Return the (x, y) coordinate for the center point of the cell that contains the specified text.  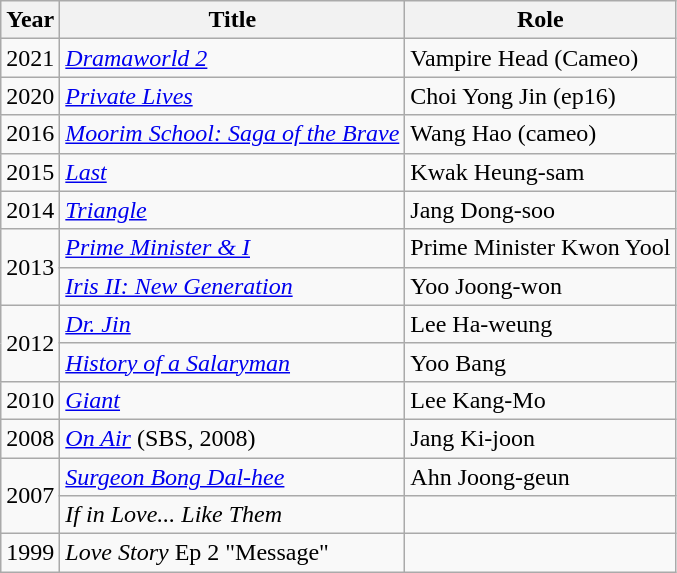
2020 (30, 96)
Private Lives (232, 96)
Kwak Heung-sam (540, 172)
Lee Ha-weung (540, 324)
Giant (232, 400)
Love Story Ep 2 "Message" (232, 553)
Dr. Jin (232, 324)
Role (540, 20)
Prime Minister & I (232, 248)
Year (30, 20)
History of a Salaryman (232, 362)
If in Love... Like Them (232, 515)
On Air (SBS, 2008) (232, 438)
2010 (30, 400)
Jang Ki-joon (540, 438)
Lee Kang-Mo (540, 400)
Iris II: New Generation (232, 286)
2014 (30, 210)
Vampire Head (Cameo) (540, 58)
Jang Dong-soo (540, 210)
2021 (30, 58)
Moorim School: Saga of the Brave (232, 134)
2007 (30, 496)
2016 (30, 134)
Yoo Joong-won (540, 286)
Title (232, 20)
2013 (30, 267)
Triangle (232, 210)
2008 (30, 438)
Yoo Bang (540, 362)
Choi Yong Jin (ep16) (540, 96)
Wang Hao (cameo) (540, 134)
Dramaworld 2 (232, 58)
2015 (30, 172)
Prime Minister Kwon Yool (540, 248)
Last (232, 172)
Surgeon Bong Dal-hee (232, 477)
1999 (30, 553)
2012 (30, 343)
Ahn Joong-geun (540, 477)
